Capture the cell that displays the provided text and extract its (X, Y) central coordinate. 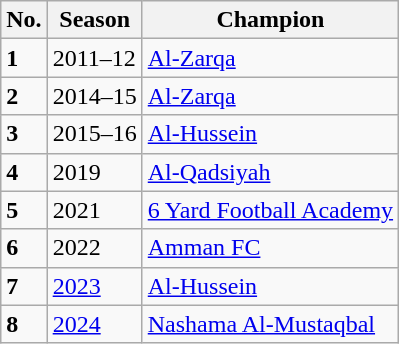
Season (94, 20)
6 (24, 248)
2021 (94, 210)
Amman FC (270, 248)
2 (24, 96)
2023 (94, 286)
7 (24, 286)
Champion (270, 20)
2019 (94, 172)
Al-Qadsiyah (270, 172)
2022 (94, 248)
8 (24, 324)
1 (24, 58)
2011–12 (94, 58)
3 (24, 134)
6 Yard Football Academy (270, 210)
Nashama Al-Mustaqbal (270, 324)
2014–15 (94, 96)
4 (24, 172)
2024 (94, 324)
2015–16 (94, 134)
No. (24, 20)
5 (24, 210)
